Locate the cell with the specified text and output its [X, Y] center coordinate. 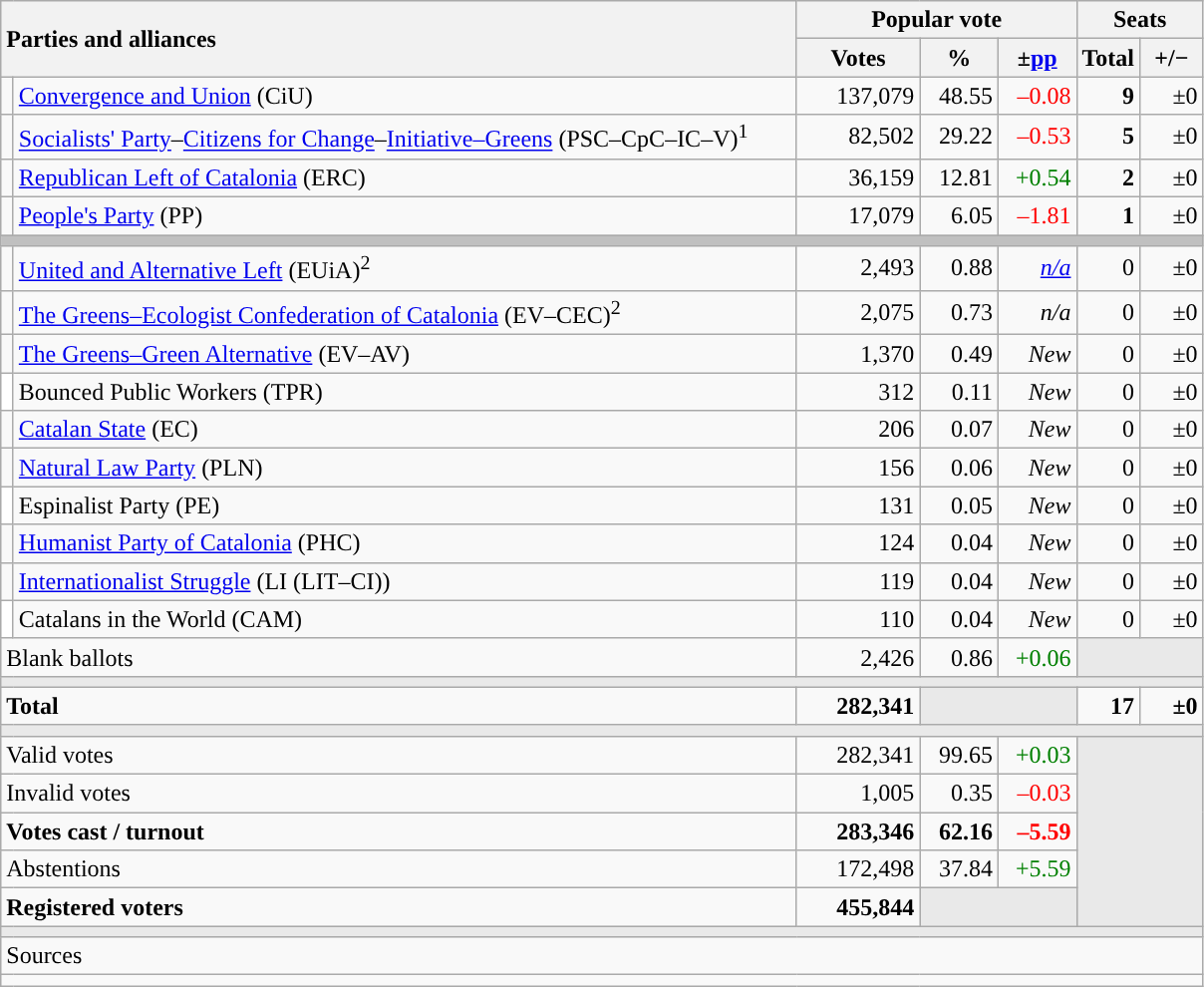
Votes [858, 58]
82,502 [858, 138]
0.35 [959, 794]
0.88 [959, 269]
Natural Law Party (PLN) [405, 468]
48.55 [959, 96]
2,426 [858, 657]
Abstentions [399, 869]
0.06 [959, 468]
6.05 [959, 216]
The Greens–Green Alternative (EV–AV) [405, 354]
Registered voters [399, 907]
1 [1108, 216]
Humanist Party of Catalonia (PHC) [405, 543]
±pp [1037, 58]
United and Alternative Left (EUiA)2 [405, 269]
% [959, 58]
Sources [602, 956]
1,370 [858, 354]
0.07 [959, 430]
0.86 [959, 657]
+5.59 [1037, 869]
Internationalist Struggle (LI (LIT–CI)) [405, 581]
312 [858, 392]
2 [1108, 177]
99.65 [959, 756]
36,159 [858, 177]
+0.54 [1037, 177]
283,346 [858, 831]
0.05 [959, 505]
Republican Left of Catalonia (ERC) [405, 177]
62.16 [959, 831]
37.84 [959, 869]
–0.53 [1037, 138]
Blank ballots [399, 657]
+/− [1172, 58]
+0.03 [1037, 756]
2,493 [858, 269]
137,079 [858, 96]
–0.08 [1037, 96]
Catalans in the World (CAM) [405, 619]
455,844 [858, 907]
124 [858, 543]
2,075 [858, 313]
5 [1108, 138]
17,079 [858, 216]
People's Party (PP) [405, 216]
110 [858, 619]
0.73 [959, 313]
119 [858, 581]
Parties and alliances [399, 39]
206 [858, 430]
0.11 [959, 392]
–5.59 [1037, 831]
131 [858, 505]
0.49 [959, 354]
29.22 [959, 138]
The Greens–Ecologist Confederation of Catalonia (EV–CEC)2 [405, 313]
Convergence and Union (CiU) [405, 96]
Valid votes [399, 756]
Popular vote [937, 20]
1,005 [858, 794]
–0.03 [1037, 794]
156 [858, 468]
Catalan State (EC) [405, 430]
Votes cast / turnout [399, 831]
Invalid votes [399, 794]
172,498 [858, 869]
+0.06 [1037, 657]
12.81 [959, 177]
Bounced Public Workers (TPR) [405, 392]
17 [1108, 706]
Seats [1140, 20]
–1.81 [1037, 216]
Socialists' Party–Citizens for Change–Initiative–Greens (PSC–CpC–IC–V)1 [405, 138]
9 [1108, 96]
Espinalist Party (PE) [405, 505]
